Search for the cell housing the specified text and yield its [X, Y] center coordinate. 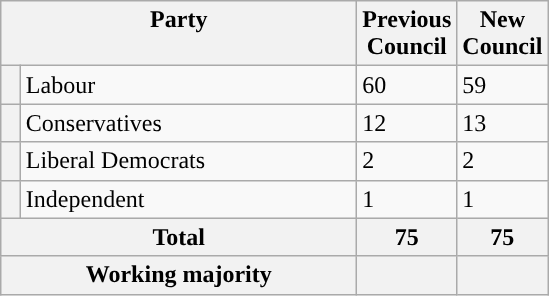
Working majority [179, 275]
12 [407, 123]
Previous Council [407, 34]
New Council [502, 34]
Party [179, 34]
Labour [188, 85]
Independent [188, 199]
Total [179, 237]
Conservatives [188, 123]
60 [407, 85]
59 [502, 85]
Liberal Democrats [188, 161]
13 [502, 123]
